Search for the cell housing the specified text and yield its [x, y] center coordinate. 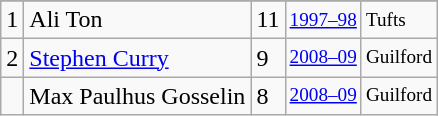
2 [12, 58]
Max Paulhus Gosselin [138, 96]
9 [268, 58]
Ali Ton [138, 20]
11 [268, 20]
1997–98 [323, 20]
1 [12, 20]
8 [268, 96]
Stephen Curry [138, 58]
Tufts [398, 20]
